Search for the cell housing the specified text and yield its (X, Y) center coordinate. 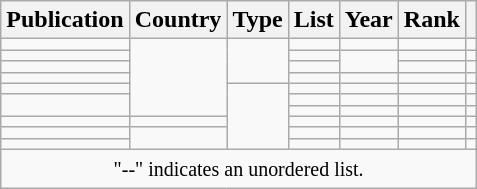
Year (368, 20)
List (314, 20)
Rank (432, 20)
Type (258, 20)
Country (178, 20)
"--" indicates an unordered list. (239, 168)
Publication (65, 20)
